Find where the given text appears and provide that cell's center as (x, y) coordinate. 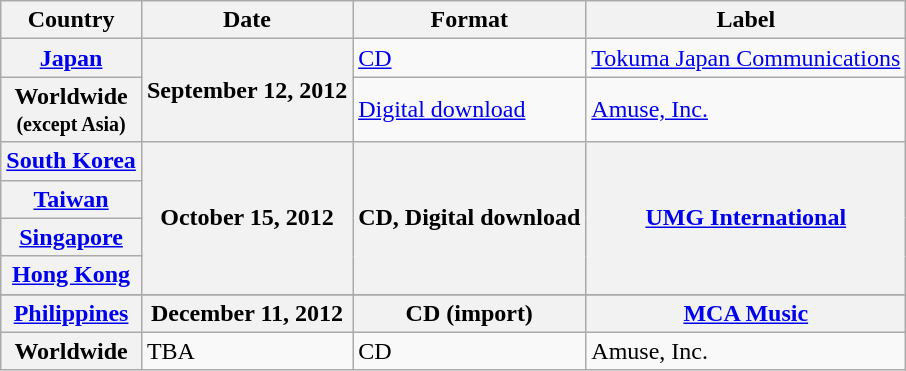
Hong Kong (72, 275)
Worldwide(except Asia) (72, 110)
Singapore (72, 237)
December 11, 2012 (246, 313)
Philippines (72, 313)
Taiwan (72, 199)
September 12, 2012 (246, 90)
Digital download (470, 110)
Worldwide (72, 351)
October 15, 2012 (246, 218)
Format (470, 20)
CD (import) (470, 313)
Date (246, 20)
TBA (246, 351)
Country (72, 20)
Label (746, 20)
South Korea (72, 161)
CD, Digital download (470, 218)
Tokuma Japan Communications (746, 58)
MCA Music (746, 313)
Japan (72, 58)
UMG International (746, 218)
